Detect which cell encompasses the target text, then output its [X, Y] center coordinate. 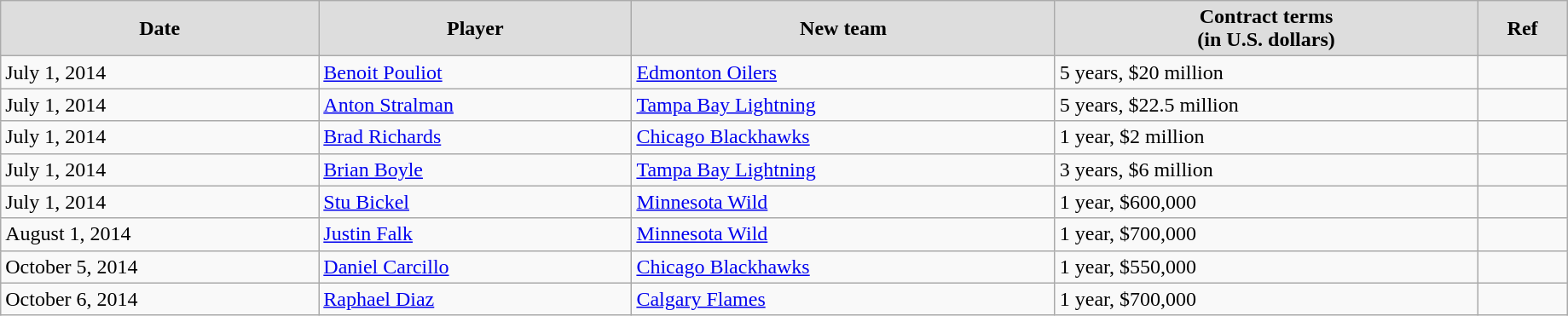
Stu Bickel [476, 202]
Player [476, 29]
1 year, $600,000 [1266, 202]
Calgary Flames [843, 299]
Edmonton Oilers [843, 72]
Date [160, 29]
Benoit Pouliot [476, 72]
5 years, $22.5 million [1266, 105]
1 year, $550,000 [1266, 267]
August 1, 2014 [160, 234]
October 6, 2014 [160, 299]
3 years, $6 million [1266, 169]
Raphael Diaz [476, 299]
New team [843, 29]
1 year, $2 million [1266, 137]
October 5, 2014 [160, 267]
5 years, $20 million [1266, 72]
Anton Stralman [476, 105]
Ref [1523, 29]
Daniel Carcillo [476, 267]
Justin Falk [476, 234]
Brian Boyle [476, 169]
Brad Richards [476, 137]
Contract terms(in U.S. dollars) [1266, 29]
